Determine the [x, y] coordinate at the center of the cell enclosing the given text.  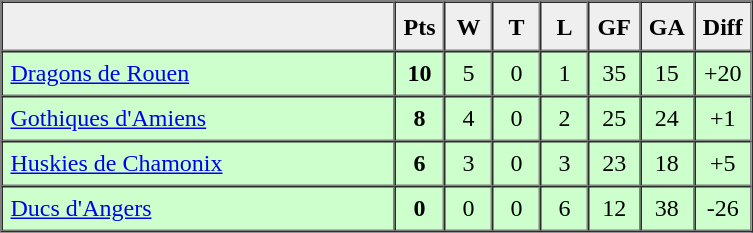
Diff [723, 27]
GF [614, 27]
Gothiques d'Amiens [198, 118]
25 [614, 118]
24 [667, 118]
Dragons de Rouen [198, 74]
15 [667, 74]
+5 [723, 164]
12 [614, 208]
GA [667, 27]
8 [419, 118]
10 [419, 74]
+1 [723, 118]
18 [667, 164]
+20 [723, 74]
23 [614, 164]
38 [667, 208]
1 [564, 74]
Pts [419, 27]
-26 [723, 208]
Ducs d'Angers [198, 208]
W [468, 27]
T [516, 27]
5 [468, 74]
2 [564, 118]
35 [614, 74]
4 [468, 118]
Huskies de Chamonix [198, 164]
L [564, 27]
